Pinpoint the cell where the given text exists, returning its [X, Y] midpoint coordinate. 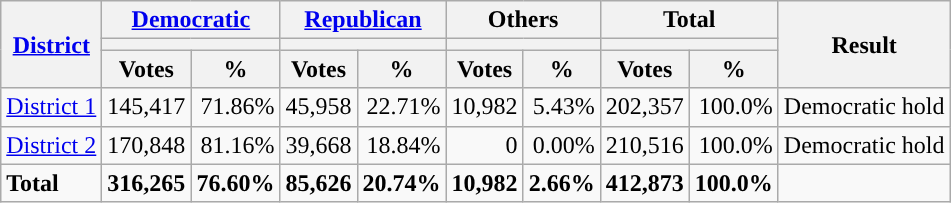
Republican [363, 20]
District 2 [52, 145]
20.74% [402, 183]
210,516 [644, 145]
316,265 [146, 183]
202,357 [644, 107]
39,668 [318, 145]
85,626 [318, 183]
Result [864, 44]
Others [523, 20]
170,848 [146, 145]
81.16% [236, 145]
412,873 [644, 183]
18.84% [402, 145]
5.43% [562, 107]
145,417 [146, 107]
71.86% [236, 107]
2.66% [562, 183]
Democratic [191, 20]
45,958 [318, 107]
District [52, 44]
0.00% [562, 145]
76.60% [236, 183]
0 [484, 145]
22.71% [402, 107]
District 1 [52, 107]
